Pinpoint the cell where the given text exists, returning its (X, Y) midpoint coordinate. 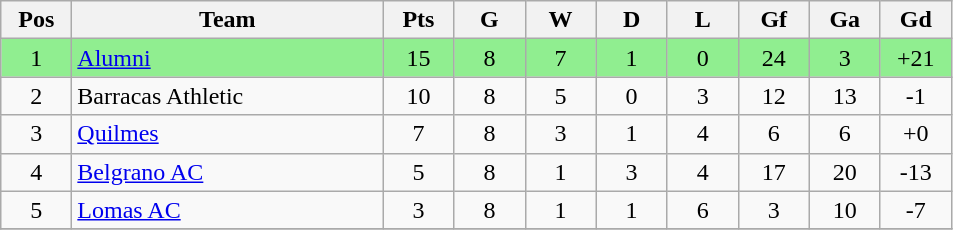
Team (228, 20)
12 (774, 96)
-13 (916, 172)
Barracas Athletic (228, 96)
Lomas AC (228, 210)
17 (774, 172)
Belgrano AC (228, 172)
Gf (774, 20)
+0 (916, 134)
D (632, 20)
Pos (36, 20)
15 (418, 58)
Ga (844, 20)
20 (844, 172)
Gd (916, 20)
+21 (916, 58)
G (490, 20)
24 (774, 58)
-7 (916, 210)
L (702, 20)
2 (36, 96)
Alumni (228, 58)
13 (844, 96)
Quilmes (228, 134)
Pts (418, 20)
W (560, 20)
-1 (916, 96)
